Output the [X, Y] coordinate of the center of the cell containing the given text.  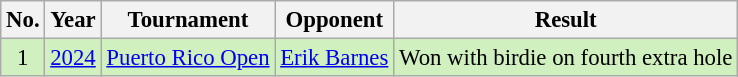
2024 [73, 58]
1 [23, 58]
Won with birdie on fourth extra hole [566, 58]
Erik Barnes [334, 58]
No. [23, 20]
Tournament [188, 20]
Puerto Rico Open [188, 58]
Result [566, 20]
Opponent [334, 20]
Year [73, 20]
